Pinpoint the cell where the given text exists, returning its [X, Y] midpoint coordinate. 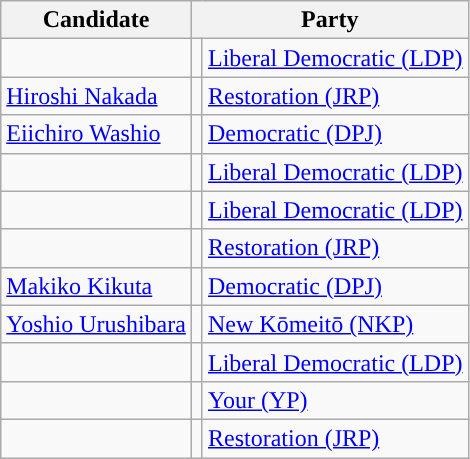
Your (YP) [335, 400]
Yoshio Urushibara [96, 324]
New Kōmeitō (NKP) [335, 324]
Candidate [96, 20]
Eiichiro Washio [96, 134]
Hiroshi Nakada [96, 96]
Makiko Kikuta [96, 286]
Party [330, 20]
